Search for the cell housing the specified text and yield its (X, Y) center coordinate. 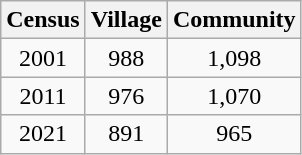
1,098 (234, 58)
Census (43, 20)
1,070 (234, 96)
Village (126, 20)
2011 (43, 96)
965 (234, 134)
2001 (43, 58)
Community (234, 20)
2021 (43, 134)
891 (126, 134)
988 (126, 58)
976 (126, 96)
